Output the [X, Y] coordinate of the center of the cell containing the given text.  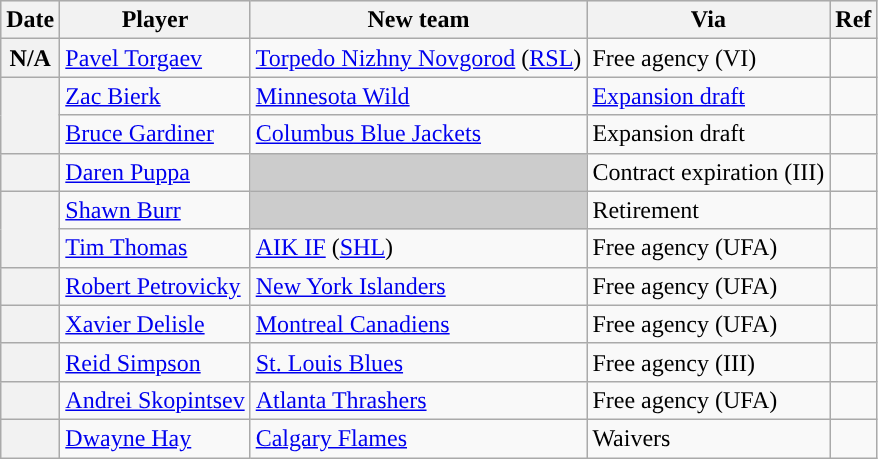
Calgary Flames [418, 438]
Columbus Blue Jackets [418, 134]
Via [708, 20]
Dwayne Hay [155, 438]
Bruce Gardiner [155, 134]
Zac Bierk [155, 96]
Ref [854, 20]
Contract expiration (III) [708, 172]
Reid Simpson [155, 362]
New York Islanders [418, 286]
Xavier Delisle [155, 324]
Torpedo Nizhny Novgorod (RSL) [418, 58]
Free agency (VI) [708, 58]
Atlanta Thrashers [418, 400]
Player [155, 20]
Free agency (III) [708, 362]
New team [418, 20]
St. Louis Blues [418, 362]
AIK IF (SHL) [418, 248]
Andrei Skopintsev [155, 400]
Minnesota Wild [418, 96]
Montreal Canadiens [418, 324]
Shawn Burr [155, 210]
Tim Thomas [155, 248]
Waivers [708, 438]
Daren Puppa [155, 172]
Pavel Torgaev [155, 58]
N/A [30, 58]
Robert Petrovicky [155, 286]
Date [30, 20]
Retirement [708, 210]
